Find where the given text appears and provide that cell's center as [x, y] coordinate. 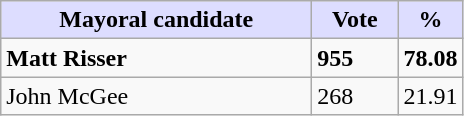
21.91 [430, 96]
Matt Risser [156, 58]
268 [355, 96]
Mayoral candidate [156, 20]
Vote [355, 20]
78.08 [430, 58]
% [430, 20]
955 [355, 58]
John McGee [156, 96]
